Search for the cell housing the specified text and yield its (X, Y) center coordinate. 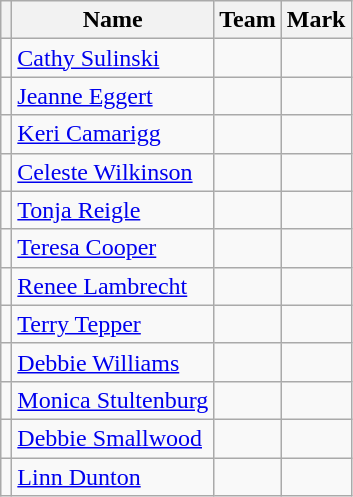
Linn Dunton (113, 477)
Cathy Sulinski (113, 58)
Celeste Wilkinson (113, 172)
Tonja Reigle (113, 210)
Debbie Williams (113, 362)
Terry Tepper (113, 324)
Renee Lambrecht (113, 286)
Jeanne Eggert (113, 96)
Team (248, 20)
Monica Stultenburg (113, 400)
Keri Camarigg (113, 134)
Debbie Smallwood (113, 438)
Mark (316, 20)
Teresa Cooper (113, 248)
Name (113, 20)
